Capture the cell that displays the provided text and extract its (X, Y) central coordinate. 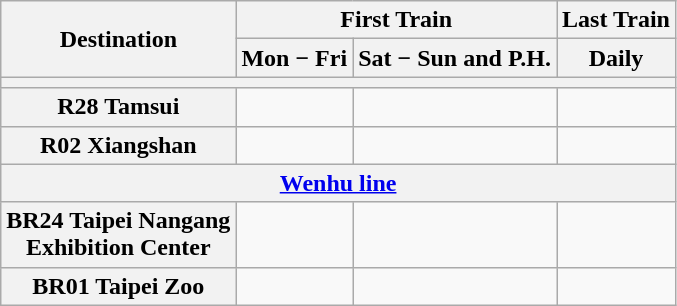
R02 Xiangshan (118, 145)
BR01 Taipei Zoo (118, 286)
Sat − Sun and P.H. (455, 58)
Daily (616, 58)
BR24 Taipei NangangExhibition Center (118, 234)
Wenhu line (338, 183)
Destination (118, 39)
First Train (396, 20)
Last Train (616, 20)
R28 Tamsui (118, 107)
Mon − Fri (294, 58)
